Extract the [X, Y] coordinate from the center of the cell holding the provided text.  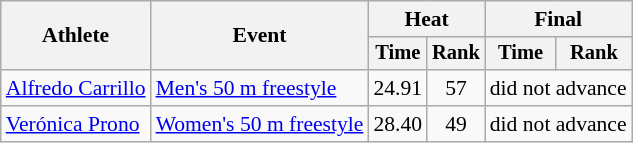
Heat [426, 19]
57 [456, 88]
Verónica Prono [76, 124]
28.40 [398, 124]
Athlete [76, 36]
Women's 50 m freestyle [260, 124]
Final [558, 19]
49 [456, 124]
Men's 50 m freestyle [260, 88]
Event [260, 36]
24.91 [398, 88]
Alfredo Carrillo [76, 88]
